Scan for the cell matching the given text and deliver its [X, Y] coordinate at center. 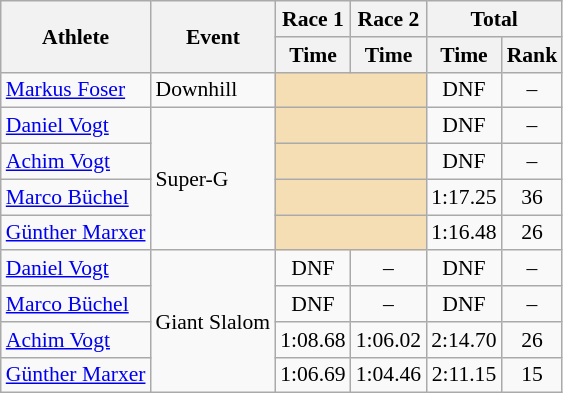
Athlete [76, 36]
1:06.02 [388, 340]
Event [214, 36]
1:17.25 [464, 197]
Markus Foser [76, 90]
Giant Slalom [214, 322]
1:16.48 [464, 233]
15 [532, 375]
Rank [532, 55]
36 [532, 197]
Total [494, 19]
Super-G [214, 179]
Race 2 [388, 19]
2:11.15 [464, 375]
1:06.69 [312, 375]
1:04.46 [388, 375]
Downhill [214, 90]
Race 1 [312, 19]
1:08.68 [312, 340]
2:14.70 [464, 340]
